From the cell containing the given text, extract its center point as (x, y) coordinate. 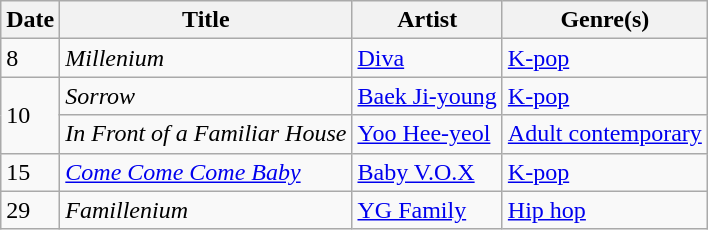
15 (30, 172)
Sorrow (206, 96)
In Front of a Familiar House (206, 134)
8 (30, 58)
Millenium (206, 58)
Come Come Come Baby (206, 172)
10 (30, 115)
Diva (427, 58)
Adult contemporary (604, 134)
Hip hop (604, 210)
Yoo Hee-yeol (427, 134)
Famillenium (206, 210)
Title (206, 20)
YG Family (427, 210)
Genre(s) (604, 20)
29 (30, 210)
Baek Ji-young (427, 96)
Date (30, 20)
Artist (427, 20)
Baby V.O.X (427, 172)
